Search for the cell housing the specified text and yield its (X, Y) center coordinate. 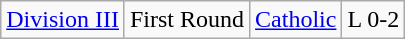
L 0-2 (374, 20)
Catholic (296, 20)
First Round (186, 20)
Division III (63, 20)
